Provide the (X, Y) coordinate of the cell's center where the given text is located.  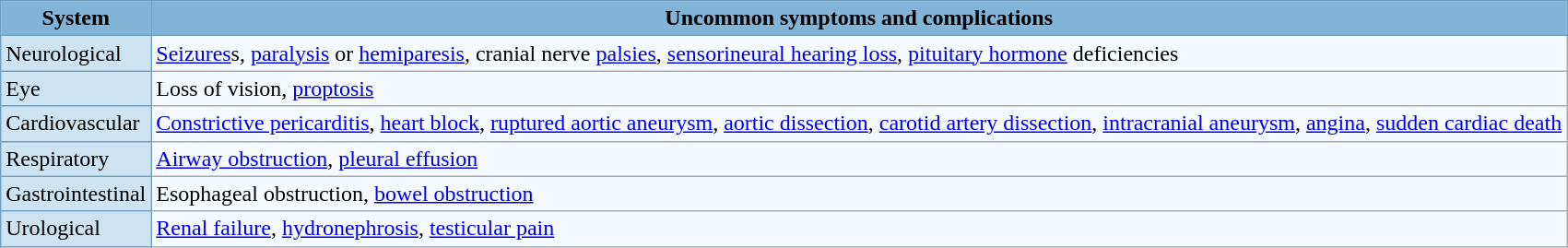
Urological (76, 229)
Loss of vision, proptosis (859, 89)
Eye (76, 89)
Gastrointestinal (76, 194)
System (76, 18)
Respiratory (76, 159)
Renal failure, hydronephrosis, testicular pain (859, 229)
Airway obstruction, pleural effusion (859, 159)
Seizuress, paralysis or hemiparesis, cranial nerve palsies, sensorineural hearing loss, pituitary hormone deficiencies (859, 53)
Uncommon symptoms and complications (859, 18)
Esophageal obstruction, bowel obstruction (859, 194)
Cardiovascular (76, 124)
Neurological (76, 53)
